Output the [x, y] coordinate of the center of the cell containing the given text.  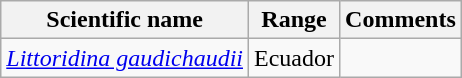
Littoridina gaudichaudii [125, 58]
Scientific name [125, 20]
Range [294, 20]
Comments [401, 20]
Ecuador [294, 58]
